From the cell containing the given text, extract its center point as (x, y) coordinate. 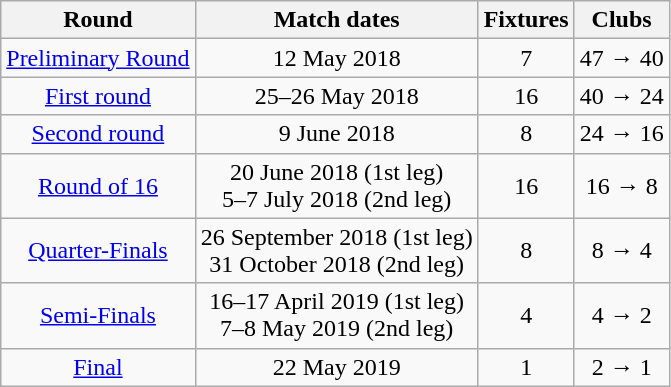
2 → 1 (622, 367)
7 (526, 58)
22 May 2019 (336, 367)
Second round (98, 134)
12 May 2018 (336, 58)
1 (526, 367)
26 September 2018 (1st leg)31 October 2018 (2nd leg) (336, 250)
40 → 24 (622, 96)
4 (526, 316)
Match dates (336, 20)
20 June 2018 (1st leg)5–7 July 2018 (2nd leg) (336, 186)
Preliminary Round (98, 58)
Final (98, 367)
16 → 8 (622, 186)
Round of 16 (98, 186)
47 → 40 (622, 58)
24 → 16 (622, 134)
8 → 4 (622, 250)
First round (98, 96)
16–17 April 2019 (1st leg)7–8 May 2019 (2nd leg) (336, 316)
25–26 May 2018 (336, 96)
Quarter-Finals (98, 250)
Fixtures (526, 20)
Round (98, 20)
Semi-Finals (98, 316)
Clubs (622, 20)
9 June 2018 (336, 134)
4 → 2 (622, 316)
